Locate the cell with the specified text and output its (x, y) center coordinate. 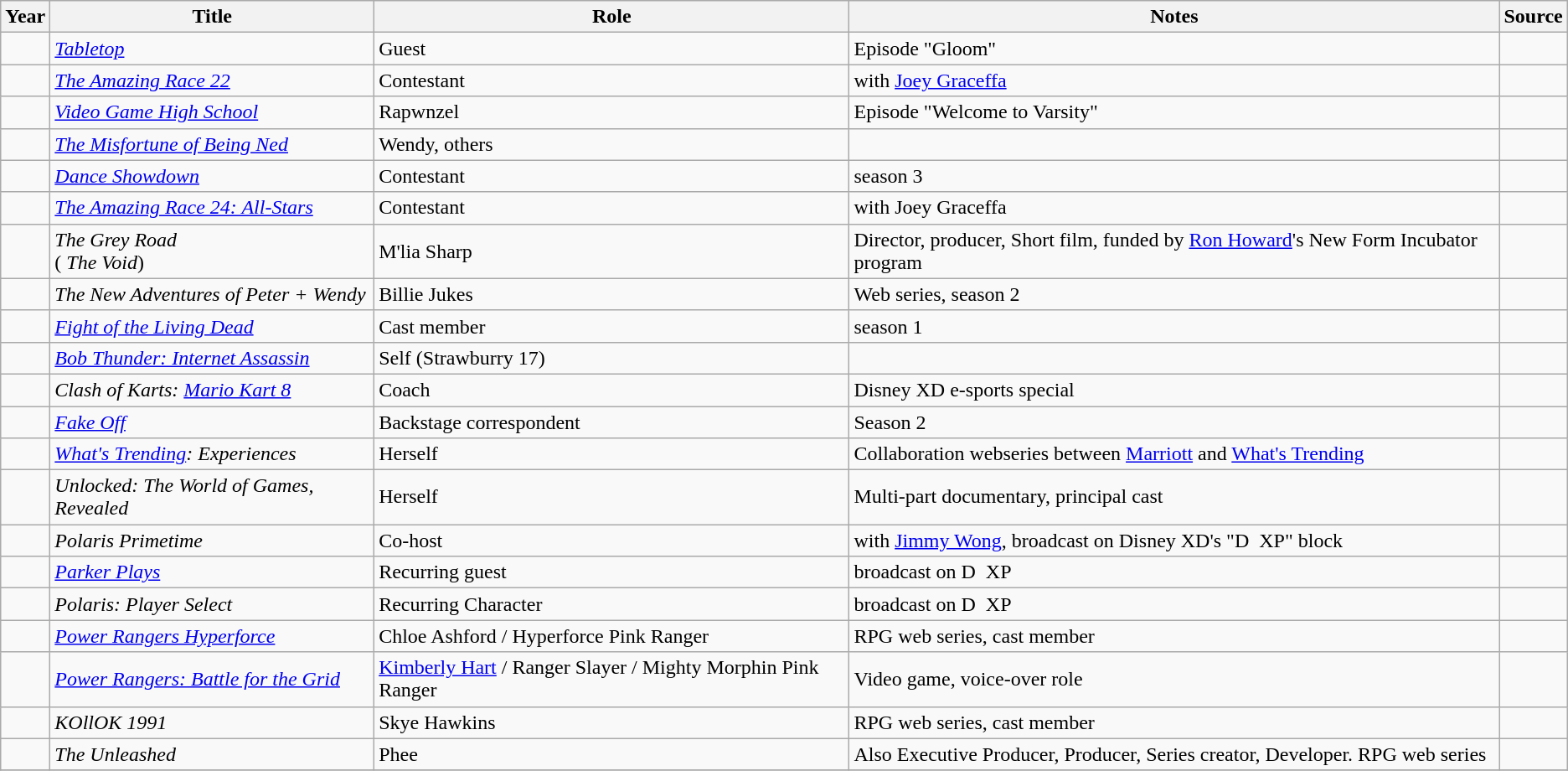
Polaris: Player Select (213, 604)
Power Rangers Hyperforce (213, 636)
Fight of the Living Dead (213, 326)
Bob Thunder: Internet Assassin (213, 358)
Tabletop (213, 49)
Unlocked: The World of Games, Revealed (213, 498)
Skye Hawkins (611, 722)
Co-host (611, 541)
Episode "Welcome to Varsity" (1174, 112)
Title (213, 17)
Wendy, others (611, 144)
Billie Jukes (611, 294)
The Misfortune of Being Ned (213, 144)
Dance Showdown (213, 176)
The New Adventures of Peter + Wendy (213, 294)
What's Trending: Experiences (213, 454)
Power Rangers: Battle for the Grid (213, 679)
Rapwnzel (611, 112)
season 3 (1174, 176)
Kimberly Hart / Ranger Slayer / Mighty Morphin Pink Ranger (611, 679)
Coach (611, 390)
Self (Strawburry 17) (611, 358)
Notes (1174, 17)
Guest (611, 49)
The Amazing Race 24: All-Stars (213, 208)
Year (25, 17)
Recurring Character (611, 604)
Video Game High School (213, 112)
Video game, voice-over role (1174, 679)
Collaboration webseries between Marriott and What's Trending (1174, 454)
The Amazing Race 22 (213, 80)
Fake Off (213, 422)
Parker Plays (213, 572)
Cast member (611, 326)
Director, producer, Short film, funded by Ron Howard's New Form Incubator program (1174, 251)
Also Executive Producer, Producer, Series creator, Developer. RPG web series (1174, 754)
Recurring guest (611, 572)
Polaris Primetime (213, 541)
Web series, season 2 (1174, 294)
The Grey Road( The Void) (213, 251)
Role (611, 17)
with Jimmy Wong, broadcast on Disney XD's "D XP" block (1174, 541)
Episode "Gloom" (1174, 49)
Season 2 (1174, 422)
Disney XD e-sports special (1174, 390)
M'lia Sharp (611, 251)
Backstage correspondent (611, 422)
Clash of Karts: Mario Kart 8 (213, 390)
season 1 (1174, 326)
Chloe Ashford / Hyperforce Pink Ranger (611, 636)
Source (1533, 17)
Phee (611, 754)
Multi-part documentary, principal cast (1174, 498)
KOllOK 1991 (213, 722)
The Unleashed (213, 754)
